From the cell containing the given text, extract its center point as [x, y] coordinate. 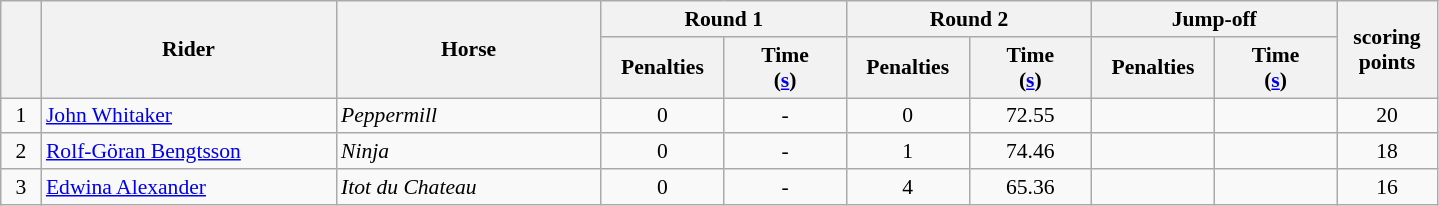
Round 2 [968, 19]
72.55 [1030, 116]
Edwina Alexander [188, 187]
16 [1387, 187]
John Whitaker [188, 116]
65.36 [1030, 187]
Round 1 [724, 19]
Rolf-Göran Bengtsson [188, 152]
18 [1387, 152]
Rider [188, 50]
20 [1387, 116]
Itot du Chateau [468, 187]
scoringpoints [1387, 50]
Jump-off [1214, 19]
Ninja [468, 152]
2 [21, 152]
74.46 [1030, 152]
4 [908, 187]
3 [21, 187]
Horse [468, 50]
Peppermill [468, 116]
